Search for the cell housing the specified text and yield its (x, y) center coordinate. 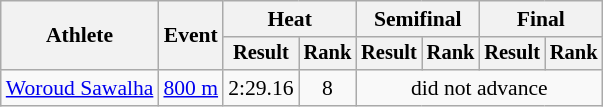
Athlete (80, 36)
Final (540, 19)
800 m (190, 88)
Event (190, 36)
Heat (290, 19)
8 (328, 88)
did not advance (479, 88)
2:29.16 (260, 88)
Semifinal (418, 19)
Woroud Sawalha (80, 88)
